Find where the given text appears and provide that cell's center as [X, Y] coordinate. 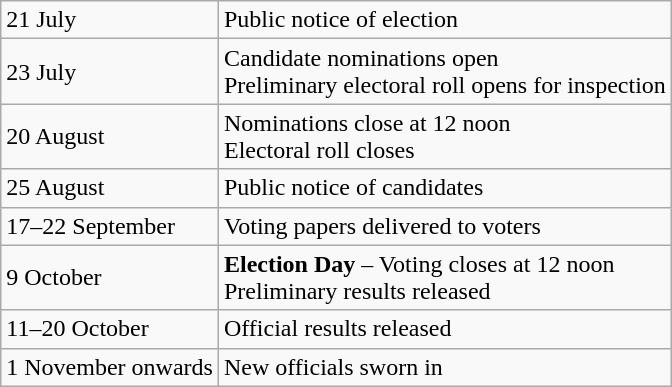
Official results released [444, 329]
Public notice of election [444, 20]
Candidate nominations open Preliminary electoral roll opens for inspection [444, 72]
New officials sworn in [444, 367]
Public notice of candidates [444, 188]
17–22 September [110, 226]
25 August [110, 188]
Voting papers delivered to voters [444, 226]
1 November onwards [110, 367]
9 October [110, 278]
21 July [110, 20]
Nominations close at 12 noon Electoral roll closes [444, 136]
23 July [110, 72]
11–20 October [110, 329]
Election Day – Voting closes at 12 noon Preliminary results released [444, 278]
20 August [110, 136]
